Scan for the cell matching the given text and deliver its (x, y) coordinate at center. 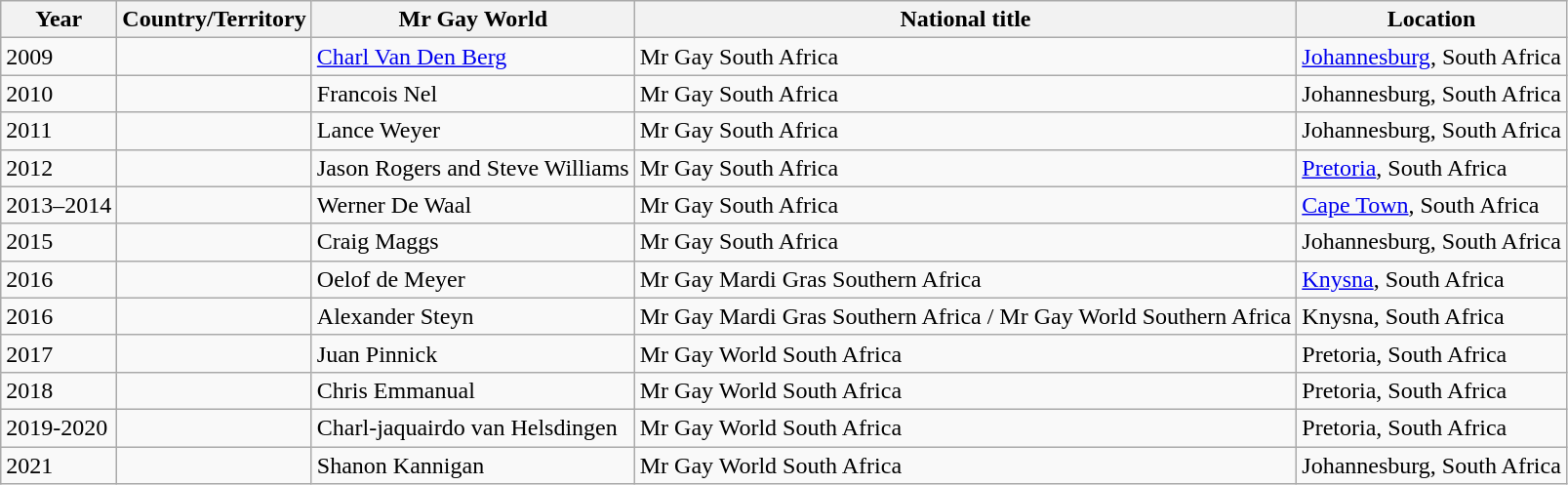
Chris Emmanual (472, 390)
2011 (59, 131)
Shanon Kannigan (472, 465)
Craig Maggs (472, 242)
2018 (59, 390)
Mr Gay World (472, 20)
2013–2014 (59, 205)
Location (1432, 20)
Oelof de Meyer (472, 279)
2010 (59, 94)
2009 (59, 57)
2017 (59, 353)
2019-2020 (59, 427)
Mr Gay Mardi Gras Southern Africa (966, 279)
2021 (59, 465)
Werner De Waal (472, 205)
Cape Town, South Africa (1432, 205)
Mr Gay Mardi Gras Southern Africa / Mr Gay World Southern Africa (966, 316)
Juan Pinnick (472, 353)
Alexander Steyn (472, 316)
Charl Van Den Berg (472, 57)
Lance Weyer (472, 131)
Year (59, 20)
2015 (59, 242)
National title (966, 20)
Charl-jaquairdo van Helsdingen (472, 427)
2012 (59, 168)
Country/Territory (215, 20)
Jason Rogers and Steve Williams (472, 168)
Francois Nel (472, 94)
